Identify which cell holds the provided text, then report its [x, y] central coordinate. 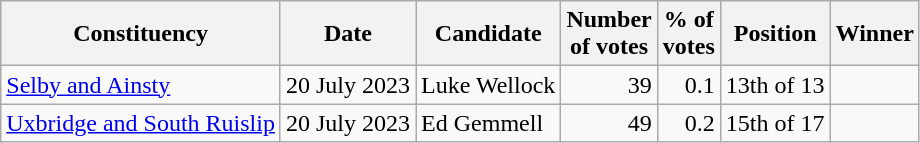
Candidate [488, 34]
Luke Wellock [488, 85]
Selby and Ainsty [141, 85]
0.1 [688, 85]
Constituency [141, 34]
% ofvotes [688, 34]
Winner [874, 34]
Ed Gemmell [488, 123]
15th of 17 [775, 123]
49 [609, 123]
13th of 13 [775, 85]
39 [609, 85]
0.2 [688, 123]
Uxbridge and South Ruislip [141, 123]
Numberof votes [609, 34]
Date [348, 34]
Position [775, 34]
